Extract the [X, Y] coordinate from the center of the cell holding the provided text.  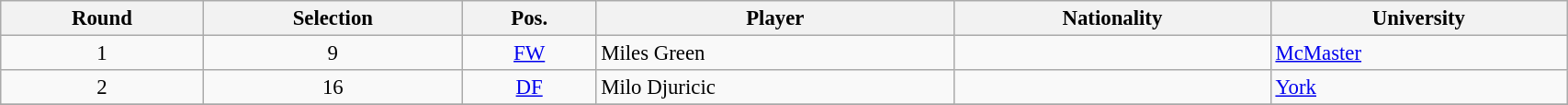
DF [529, 87]
1 [102, 53]
16 [333, 87]
Miles Green [775, 53]
Pos. [529, 18]
9 [333, 53]
Round [102, 18]
University [1418, 18]
FW [529, 53]
McMaster [1418, 53]
Nationality [1112, 18]
Player [775, 18]
Selection [333, 18]
York [1418, 87]
2 [102, 87]
Milo Djuricic [775, 87]
